Return (X, Y) of the center of cell containing provided text 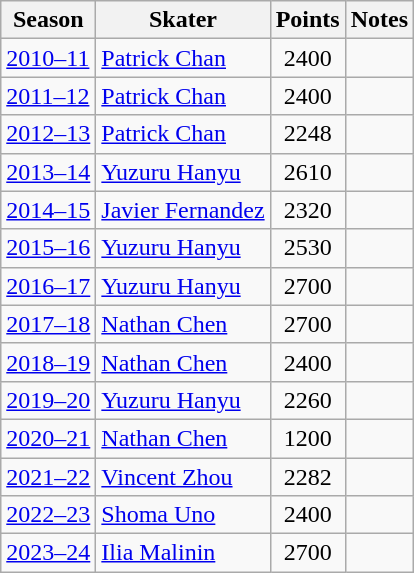
2023–24 (48, 553)
Ilia Malinin (183, 553)
2011–12 (48, 96)
Vincent Zhou (183, 477)
2010–11 (48, 58)
2021–22 (48, 477)
2020–21 (48, 438)
2019–20 (48, 400)
1200 (308, 438)
2018–19 (48, 362)
2014–15 (48, 210)
2248 (308, 134)
Notes (379, 20)
Season (48, 20)
2610 (308, 172)
2022–23 (48, 515)
2320 (308, 210)
2530 (308, 248)
2260 (308, 400)
2012–13 (48, 134)
Points (308, 20)
2015–16 (48, 248)
Javier Fernandez (183, 210)
2016–17 (48, 286)
Skater (183, 20)
2013–14 (48, 172)
Shoma Uno (183, 515)
2282 (308, 477)
2017–18 (48, 324)
